Return the (X, Y) coordinate for the center point of the cell that contains the specified text.  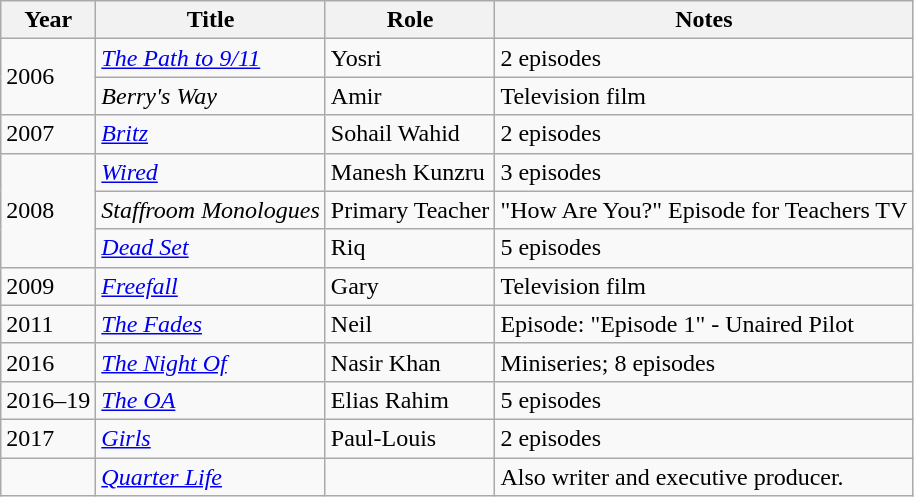
Sohail Wahid (410, 134)
Dead Set (211, 248)
Gary (410, 286)
2009 (48, 286)
The Fades (211, 324)
Elias Rahim (410, 400)
Paul-Louis (410, 438)
2007 (48, 134)
Yosri (410, 58)
Riq (410, 248)
Wired (211, 172)
Primary Teacher (410, 210)
3 episodes (704, 172)
2008 (48, 210)
2016 (48, 362)
Berry's Way (211, 96)
Role (410, 20)
2017 (48, 438)
The Night Of (211, 362)
Miniseries; 8 episodes (704, 362)
Amir (410, 96)
Neil (410, 324)
Quarter Life (211, 477)
Year (48, 20)
Freefall (211, 286)
Girls (211, 438)
Notes (704, 20)
Manesh Kunzru (410, 172)
2011 (48, 324)
Staffroom Monologues (211, 210)
The Path to 9/11 (211, 58)
Britz (211, 134)
2006 (48, 77)
"How Are You?" Episode for Teachers TV (704, 210)
Also writer and executive producer. (704, 477)
The OA (211, 400)
2016–19 (48, 400)
Episode: "Episode 1" - Unaired Pilot (704, 324)
Nasir Khan (410, 362)
Title (211, 20)
